Scan for the cell matching the given text and deliver its [X, Y] coordinate at center. 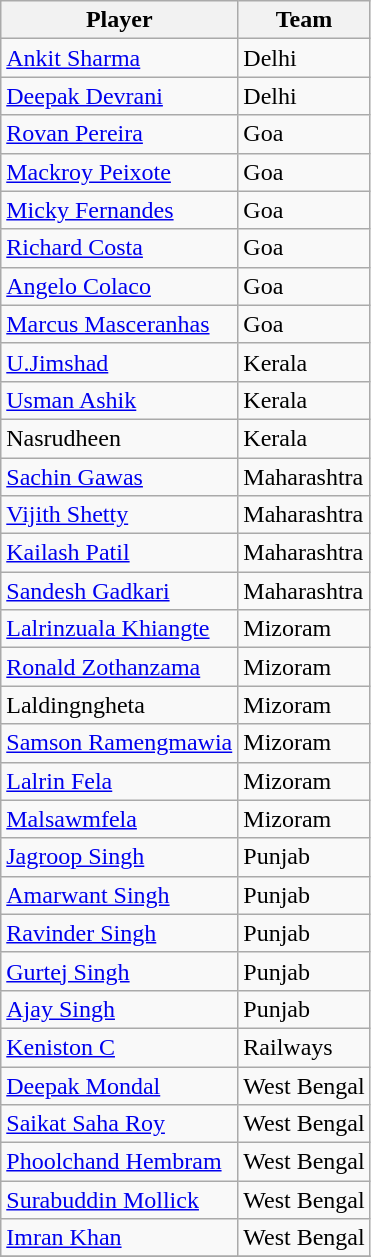
Jagroop Singh [120, 857]
Saikat Saha Roy [120, 1124]
Kailash Patil [120, 553]
Lalrin Fela [120, 781]
Nasrudheen [120, 438]
Surabuddin Mollick [120, 1200]
Imran Khan [120, 1238]
Lalrinzuala Khiangte [120, 629]
Laldingngheta [120, 705]
Usman Ashik [120, 400]
Phoolchand Hembram [120, 1162]
Amarwant Singh [120, 895]
Player [120, 20]
Ajay Singh [120, 1009]
Samson Ramengmawia [120, 743]
Sachin Gawas [120, 477]
U.Jimshad [120, 362]
Mackroy Peixote [120, 172]
Richard Costa [120, 248]
Keniston C [120, 1047]
Malsawmfela [120, 819]
Vijith Shetty [120, 515]
Ankit Sharma [120, 58]
Deepak Devrani [120, 96]
Ravinder Singh [120, 933]
Angelo Colaco [120, 286]
Micky Fernandes [120, 210]
Deepak Mondal [120, 1085]
Railways [304, 1047]
Marcus Masceranhas [120, 324]
Ronald Zothanzama [120, 667]
Gurtej Singh [120, 971]
Sandesh Gadkari [120, 591]
Team [304, 20]
Rovan Pereira [120, 134]
